Locate the cell with the specified text and output its [x, y] center coordinate. 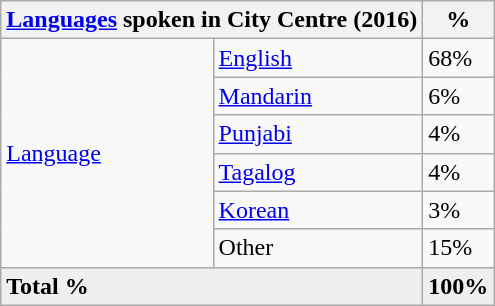
Language [107, 153]
6% [458, 96]
Other [318, 248]
100% [458, 286]
Mandarin [318, 96]
15% [458, 248]
Punjabi [318, 134]
68% [458, 58]
Korean [318, 210]
English [318, 58]
% [458, 20]
Languages spoken in City Centre (2016) [212, 20]
Total % [212, 286]
3% [458, 210]
Tagalog [318, 172]
